Capture the cell that displays the provided text and extract its (X, Y) central coordinate. 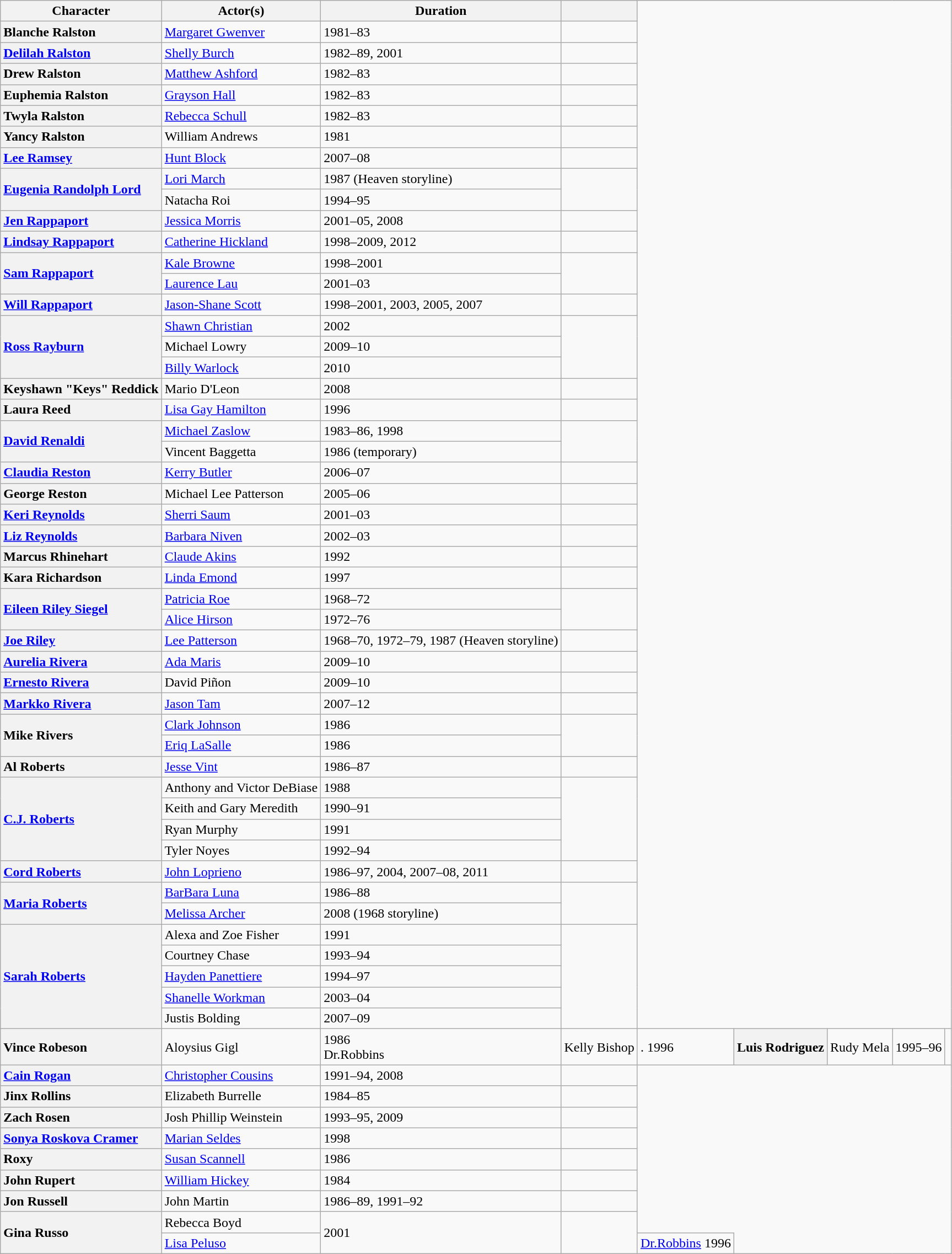
Rebecca Schull (241, 116)
Marian Seldes (241, 1138)
Liz Reynolds (81, 535)
Lindsay Rappaport (81, 242)
Kale Browne (241, 263)
Delilah Ralston (81, 53)
Mario D'Leon (241, 389)
Kelly Bishop (599, 1047)
Sam Rappaport (81, 274)
1996 (441, 410)
Melissa Archer (241, 913)
Vince Robeson (81, 1047)
Josh Phillip Weinstein (241, 1117)
Cain Rogan (81, 1075)
Jon Russell (81, 1201)
Sarah Roberts (81, 977)
Eileen Riley Siegel (81, 609)
1998–2001, 2003, 2005, 2007 (441, 305)
1993–94 (441, 956)
2008 (1968 storyline) (441, 913)
Zach Rosen (81, 1117)
Al Roberts (81, 767)
Sherri Saum (241, 515)
Eriq LaSalle (241, 746)
1998 (441, 1138)
Shanelle Workman (241, 998)
Marcus Rhinehart (81, 556)
Ross Rayburn (81, 347)
Hunt Block (241, 158)
Michael Lowry (241, 347)
2005–06 (441, 494)
Ryan Murphy (241, 829)
1986 (temporary) (441, 452)
1983–86, 1998 (441, 431)
2001–05, 2008 (441, 221)
Anthony and Victor DeBiase (241, 787)
Eugenia Randolph Lord (81, 189)
Billy Warlock (241, 368)
Keyshawn "Keys" Reddick (81, 389)
John Martin (241, 1201)
Elizabeth Burrelle (241, 1096)
Claude Akins (241, 556)
Kerry Butler (241, 473)
Jen Rappaport (81, 221)
1994–95 (441, 200)
Laura Reed (81, 410)
Barbara Niven (241, 535)
1972–76 (441, 620)
1986–89, 1991–92 (441, 1201)
Character (81, 11)
2002 (441, 326)
Claudia Reston (81, 473)
1995–96 (918, 1047)
Natacha Roi (241, 200)
1986Dr.Robbins (441, 1047)
1982–89, 2001 (441, 53)
Lisa Peluso (241, 1243)
1986–88 (441, 892)
2002–03 (441, 535)
Alice Hirson (241, 620)
Courtney Chase (241, 956)
Actor(s) (241, 11)
David Piñon (241, 683)
Euphemia Ralston (81, 95)
Linda Emond (241, 577)
Lee Ramsey (81, 158)
Matthew Ashford (241, 74)
Gina Russo (81, 1232)
Rebecca Boyd (241, 1222)
Clark Johnson (241, 725)
Michael Zaslow (241, 431)
2008 (441, 389)
Duration (441, 11)
Susan Scannell (241, 1159)
Shawn Christian (241, 326)
1986–87 (441, 767)
2003–04 (441, 998)
Justis Bolding (241, 1019)
Joe Riley (81, 641)
Vincent Baggetta (241, 452)
Patricia Roe (241, 598)
Dr.Robbins 1996 (686, 1243)
1990–91 (441, 808)
Maria Roberts (81, 903)
1987 (Heaven storyline) (441, 179)
Keith and Gary Meredith (241, 808)
2010 (441, 368)
1968–72 (441, 598)
Sonya Roskova Cramer (81, 1138)
Yancy Ralston (81, 137)
1993–95, 2009 (441, 1117)
2001 (441, 1232)
1992 (441, 556)
Grayson Hall (241, 95)
Shelly Burch (241, 53)
Markko Rivera (81, 704)
Keri Reynolds (81, 515)
Roxy (81, 1159)
Luis Rodriguez (781, 1047)
Laurence Lau (241, 284)
Tyler Noyes (241, 850)
Mike Rivers (81, 735)
Aloysius Gigl (241, 1047)
2007–12 (441, 704)
1998–2001 (441, 263)
2007–09 (441, 1019)
Ernesto Rivera (81, 683)
Jessica Morris (241, 221)
David Renaldi (81, 441)
Rudy Mela (860, 1047)
2006–07 (441, 473)
1998–2009, 2012 (441, 242)
Kara Richardson (81, 577)
Margaret Gwenver (241, 32)
Jason-Shane Scott (241, 305)
2007–08 (441, 158)
Jinx Rollins (81, 1096)
1997 (441, 577)
Drew Ralston (81, 74)
1984–85 (441, 1096)
Blanche Ralston (81, 32)
1994–97 (441, 977)
1981 (441, 137)
BarBara Luna (241, 892)
Lee Patterson (241, 641)
Hayden Panettiere (241, 977)
William Andrews (241, 137)
Ada Maris (241, 662)
C.J. Roberts (81, 819)
Cord Roberts (81, 871)
Will Rappaport (81, 305)
Twyla Ralston (81, 116)
Michael Lee Patterson (241, 494)
1992–94 (441, 850)
1991–94, 2008 (441, 1075)
1988 (441, 787)
1986–97, 2004, 2007–08, 2011 (441, 871)
John Loprieno (241, 871)
Lori March (241, 179)
Lisa Gay Hamilton (241, 410)
1968–70, 1972–79, 1987 (Heaven storyline) (441, 641)
Catherine Hickland (241, 242)
Alexa and Zoe Fisher (241, 935)
Jason Tam (241, 704)
1981–83 (441, 32)
. 1996 (686, 1047)
Jesse Vint (241, 767)
George Reston (81, 494)
1984 (441, 1180)
William Hickey (241, 1180)
John Rupert (81, 1180)
Aurelia Rivera (81, 662)
Christopher Cousins (241, 1075)
